Identify which cell holds the provided text, then report its (X, Y) central coordinate. 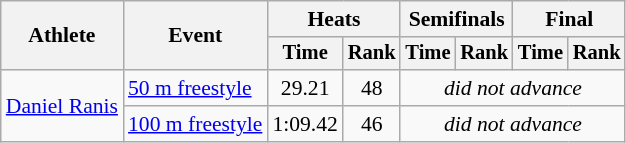
Athlete (62, 36)
48 (372, 88)
Semifinals (456, 19)
Daniel Ranis (62, 106)
100 m freestyle (195, 124)
50 m freestyle (195, 88)
Heats (334, 19)
Event (195, 36)
1:09.42 (304, 124)
29.21 (304, 88)
Final (569, 19)
46 (372, 124)
